Scan for the cell matching the given text and deliver its [X, Y] coordinate at center. 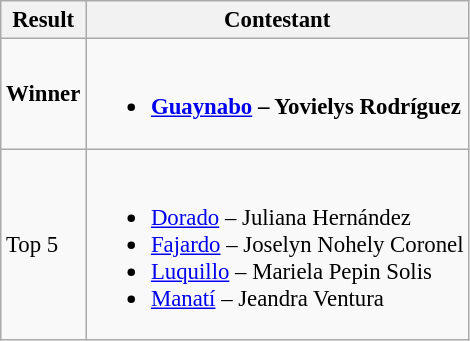
Top 5 [44, 244]
Contestant [278, 20]
Result [44, 20]
Winner [44, 94]
Guaynabo – Yovielys Rodríguez [278, 94]
Dorado – Juliana HernándezFajardo – Joselyn Nohely CoronelLuquillo – Mariela Pepin SolisManatí – Jeandra Ventura [278, 244]
